Extract the [x, y] coordinate from the center of the cell holding the provided text.  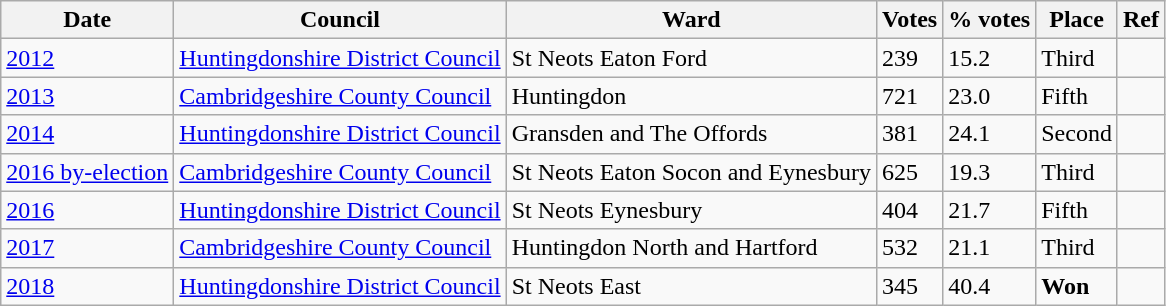
Place [1077, 20]
% votes [990, 20]
21.7 [990, 210]
Council [340, 20]
40.4 [990, 286]
2016 [88, 210]
19.3 [990, 172]
St Neots Eynesbury [691, 210]
15.2 [990, 58]
Huntingdon North and Hartford [691, 248]
721 [909, 96]
2018 [88, 286]
Gransden and The Offords [691, 134]
625 [909, 172]
532 [909, 248]
2012 [88, 58]
2017 [88, 248]
Ref [1140, 20]
2016 by-election [88, 172]
381 [909, 134]
Ward [691, 20]
St Neots East [691, 286]
St Neots Eaton Ford [691, 58]
St Neots Eaton Socon and Eynesbury [691, 172]
Won [1077, 286]
404 [909, 210]
24.1 [990, 134]
2013 [88, 96]
239 [909, 58]
23.0 [990, 96]
21.1 [990, 248]
Votes [909, 20]
345 [909, 286]
Huntingdon [691, 96]
2014 [88, 134]
Second [1077, 134]
Date [88, 20]
